Find where the given text appears and provide that cell's center as (x, y) coordinate. 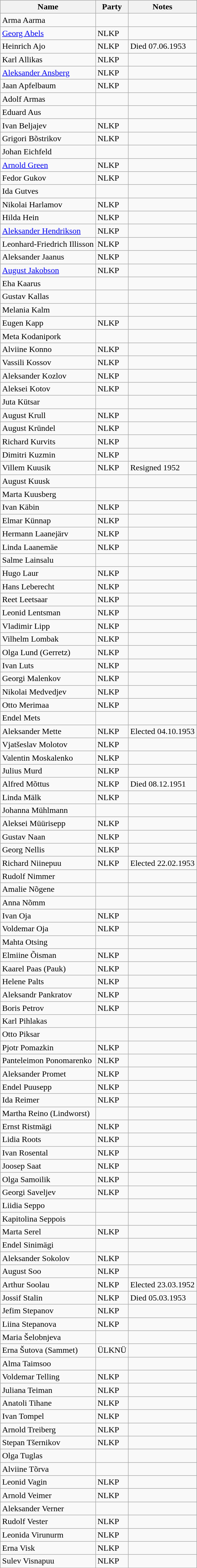
Hugo Laur (48, 573)
Endel Mets (48, 718)
Endel Puusepp (48, 1087)
Otto Merimaa (48, 705)
Hilda Hein (48, 218)
Boris Petrov (48, 1008)
Aleksander Mette (48, 731)
Marta Kuusberg (48, 494)
Joosep Saat (48, 1166)
Georg Abels (48, 33)
Meta Kodanipork (48, 336)
Julius Murd (48, 771)
Notes (162, 7)
August Kründel (48, 428)
Alviine Konno (48, 349)
Leonhard-Friedrich Illisson (48, 244)
Arthur Soolau (48, 1285)
Karl Pihlakas (48, 1021)
Voldemar Telling (48, 1377)
Rudolf Nimmer (48, 876)
August Soo (48, 1271)
Elmar Künnap (48, 520)
Aleksander Ansberg (48, 73)
Died 07.06.1953 (162, 46)
Vjatšeslav Molotov (48, 744)
Karl Allikas (48, 60)
Panteleimon Ponomarenko (48, 1061)
Gustav Kallas (48, 297)
Erna Šutova (Sammet) (48, 1350)
Aleksander Jaanus (48, 257)
Endel Sinimägi (48, 1245)
August Kuusk (48, 481)
Arma Aarma (48, 20)
Arnold Treiberg (48, 1430)
Lidia Roots (48, 1140)
August Jakobson (48, 270)
Aleksandr Pankratov (48, 995)
Marta Serel (48, 1232)
Valentin Moskalenko (48, 758)
Ivan Beljajev (48, 125)
August Krull (48, 415)
Anna Nõmm (48, 903)
Stepan Tšernikov (48, 1443)
Aleksander Verner (48, 1508)
Alviine Tõrva (48, 1469)
Anatoli Tihane (48, 1403)
Aleksander Promet (48, 1074)
Ernst Ristmägi (48, 1126)
Helene Palts (48, 981)
Amalie Nõgene (48, 889)
Juliana Teiman (48, 1390)
Olga Samoilik (48, 1179)
Vilhelm Lombak (48, 639)
Martha Reino (Lindworst) (48, 1113)
Johan Eichfeld (48, 152)
Richard Kurvits (48, 442)
Alma Taimsoo (48, 1363)
Died 08.12.1951 (162, 784)
Elected 04.10.1953 (162, 731)
Vladimir Lipp (48, 626)
Aleksander Hendrikson (48, 231)
Olga Lund (Gerretz) (48, 652)
Eha Kaarus (48, 283)
Ivan Oja (48, 916)
Aleksei Müürisepp (48, 824)
Hans Leberecht (48, 587)
Vassili Kossov (48, 362)
Hermann Laanejärv (48, 534)
Ivan Rosental (48, 1153)
Salme Lainsalu (48, 560)
Voldemar Oja (48, 929)
Sulev Visnapuu (48, 1561)
Jefim Stepanov (48, 1311)
Rudolf Vester (48, 1522)
Gustav Naan (48, 837)
Georgi Saveljev (48, 1192)
Arnold Green (48, 165)
Pjotr Pomazkin (48, 1048)
Nikolai Medvedjev (48, 692)
Aleksei Kotov (48, 389)
Grigori Bõstrikov (48, 138)
Otto Piksar (48, 1034)
Maria Šelobnjeva (48, 1337)
Elected 22.02.1953 (162, 863)
Johanna Mühlmann (48, 810)
Arnold Veimer (48, 1495)
Richard Niinepuu (48, 863)
Erna Visk (48, 1548)
Reet Leetsaar (48, 600)
Nikolai Harlamov (48, 205)
Eduard Aus (48, 112)
Jossif Stalin (48, 1298)
Linda Mälk (48, 797)
Mahta Otsing (48, 942)
ÜLKNÜ (112, 1350)
Georgi Malenkov (48, 679)
Alfred Mõttus (48, 784)
Aleksander Sokolov (48, 1258)
Leonid Vagin (48, 1482)
Olga Tuglas (48, 1456)
Kapitolina Seppois (48, 1218)
Party (112, 7)
Died 05.03.1953 (162, 1298)
Kaarel Paas (Pauk) (48, 968)
Resigned 1952 (162, 468)
Liidia Seppo (48, 1205)
Ivan Tompel (48, 1416)
Jaan Apfelbaum (48, 86)
Ivan Luts (48, 665)
Dimitri Kuzmin (48, 455)
Ida Reimer (48, 1100)
Liina Stepanova (48, 1324)
Villem Kuusik (48, 468)
Ida Gutves (48, 191)
Leonid Lentsman (48, 613)
Ivan Käbin (48, 507)
Elmiine Õisman (48, 955)
Juta Kütsar (48, 402)
Adolf Armas (48, 99)
Leonida Virunurm (48, 1535)
Linda Laanemäe (48, 547)
Melania Kalm (48, 310)
Elected 23.03.1952 (162, 1285)
Eugen Kapp (48, 323)
Heinrich Ajo (48, 46)
Name (48, 7)
Aleksander Kozlov (48, 375)
Georg Nellis (48, 850)
Fedor Gukov (48, 178)
